Pinpoint the cell where the given text exists, returning its (X, Y) midpoint coordinate. 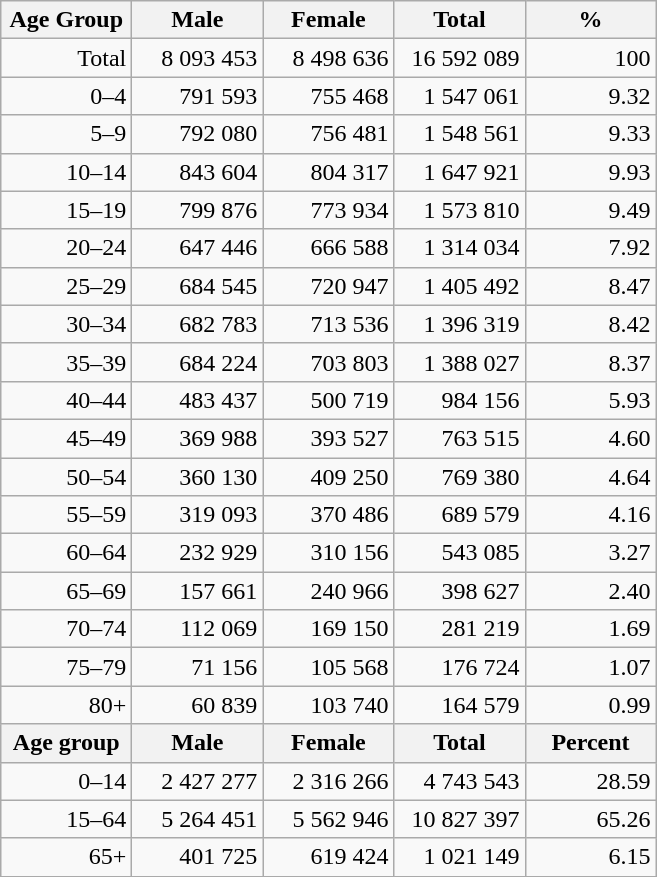
369 988 (198, 438)
1 548 561 (460, 134)
1 547 061 (460, 96)
1 396 319 (460, 324)
3.27 (590, 553)
984 156 (460, 400)
792 080 (198, 134)
Age Group (66, 20)
8.47 (590, 286)
843 604 (198, 172)
15–19 (66, 210)
157 661 (198, 591)
Age group (66, 743)
240 966 (328, 591)
60–64 (66, 553)
1 388 027 (460, 362)
1 314 034 (460, 248)
684 224 (198, 362)
8 498 636 (328, 58)
1.69 (590, 629)
20–24 (66, 248)
500 719 (328, 400)
65+ (66, 857)
8 093 453 (198, 58)
791 593 (198, 96)
164 579 (460, 705)
9.33 (590, 134)
65–69 (66, 591)
105 568 (328, 667)
2 316 266 (328, 781)
55–59 (66, 515)
% (590, 20)
80+ (66, 705)
0–4 (66, 96)
103 740 (328, 705)
393 527 (328, 438)
9.49 (590, 210)
4.16 (590, 515)
7.92 (590, 248)
9.93 (590, 172)
409 250 (328, 477)
25–29 (66, 286)
70–74 (66, 629)
100 (590, 58)
50–54 (66, 477)
401 725 (198, 857)
16 592 089 (460, 58)
319 093 (198, 515)
281 219 (460, 629)
773 934 (328, 210)
483 437 (198, 400)
763 515 (460, 438)
310 156 (328, 553)
4.60 (590, 438)
71 156 (198, 667)
0–14 (66, 781)
543 085 (460, 553)
360 130 (198, 477)
5 264 451 (198, 819)
28.59 (590, 781)
1 405 492 (460, 286)
756 481 (328, 134)
6.15 (590, 857)
45–49 (66, 438)
8.42 (590, 324)
1 573 810 (460, 210)
10 827 397 (460, 819)
10–14 (66, 172)
65.26 (590, 819)
40–44 (66, 400)
8.37 (590, 362)
1 021 149 (460, 857)
769 380 (460, 477)
2.40 (590, 591)
60 839 (198, 705)
112 069 (198, 629)
720 947 (328, 286)
1.07 (590, 667)
0.99 (590, 705)
Percent (590, 743)
1 647 921 (460, 172)
5–9 (66, 134)
75–79 (66, 667)
5.93 (590, 400)
682 783 (198, 324)
9.32 (590, 96)
30–34 (66, 324)
703 803 (328, 362)
398 627 (460, 591)
370 486 (328, 515)
689 579 (460, 515)
4.64 (590, 477)
619 424 (328, 857)
755 468 (328, 96)
176 724 (460, 667)
5 562 946 (328, 819)
684 545 (198, 286)
647 446 (198, 248)
666 588 (328, 248)
15–64 (66, 819)
4 743 543 (460, 781)
804 317 (328, 172)
232 929 (198, 553)
713 536 (328, 324)
169 150 (328, 629)
2 427 277 (198, 781)
35–39 (66, 362)
799 876 (198, 210)
